Locate the cell with the specified text and output its (x, y) center coordinate. 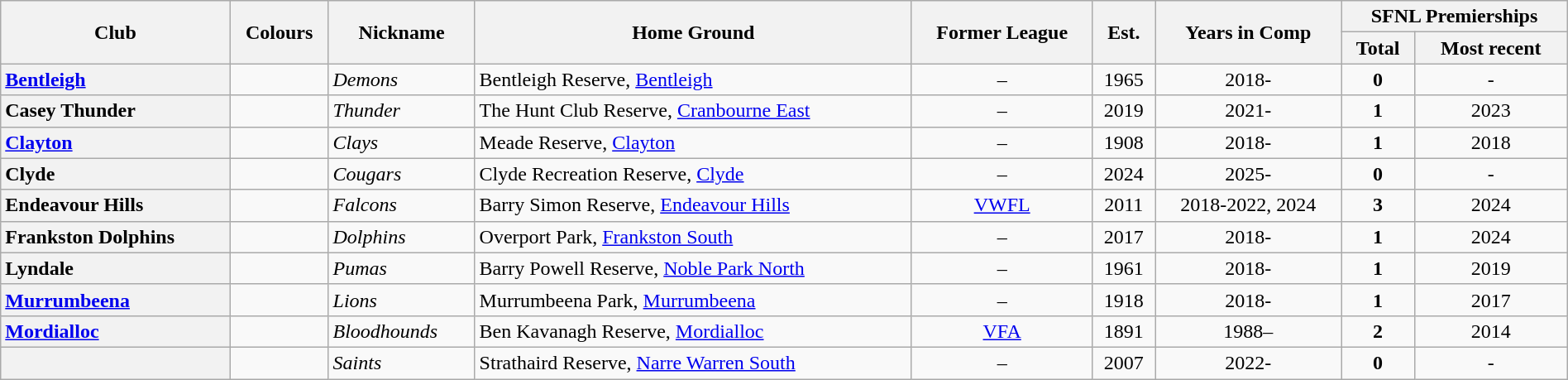
Pumas (402, 268)
Barry Simon Reserve, Endeavour Hills (693, 205)
Dolphins (402, 237)
2007 (1124, 363)
Lions (402, 300)
2 (1378, 331)
Home Ground (693, 32)
Casey Thunder (116, 111)
Total (1378, 48)
Strathaird Reserve, Narre Warren South (693, 363)
1908 (1124, 142)
Falcons (402, 205)
Est. (1124, 32)
Frankston Dolphins (116, 237)
Bloodhounds (402, 331)
VFA (1002, 331)
2014 (1490, 331)
Barry Powell Reserve, Noble Park North (693, 268)
Most recent (1490, 48)
1988– (1249, 331)
The Hunt Club Reserve, Cranbourne East (693, 111)
1918 (1124, 300)
Endeavour Hills (116, 205)
VWFL (1002, 205)
Years in Comp (1249, 32)
SFNL Premierships (1454, 17)
Clays (402, 142)
Clyde (116, 174)
Lyndale (116, 268)
Bentleigh Reserve, Bentleigh (693, 79)
Ben Kavanagh Reserve, Mordialloc (693, 331)
Meade Reserve, Clayton (693, 142)
Thunder (402, 111)
Former League (1002, 32)
2025- (1249, 174)
Colours (280, 32)
2018 (1490, 142)
Clyde Recreation Reserve, Clyde (693, 174)
Demons (402, 79)
1961 (1124, 268)
2018-2022, 2024 (1249, 205)
1965 (1124, 79)
2011 (1124, 205)
2023 (1490, 111)
2022- (1249, 363)
Cougars (402, 174)
2021- (1249, 111)
Overport Park, Frankston South (693, 237)
3 (1378, 205)
1891 (1124, 331)
Saints (402, 363)
Nickname (402, 32)
Clayton (116, 142)
Bentleigh (116, 79)
Murrumbeena Park, Murrumbeena (693, 300)
Club (116, 32)
Mordialloc (116, 331)
Murrumbeena (116, 300)
